Determine the (X, Y) coordinate at the center of the cell enclosing the given text.  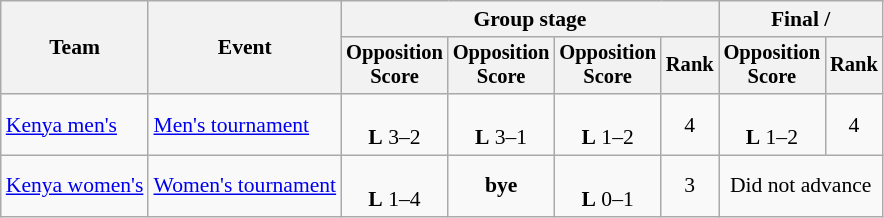
bye (502, 186)
Kenya men's (75, 124)
Final / (801, 19)
Men's tournament (244, 124)
Event (244, 48)
Women's tournament (244, 186)
Kenya women's (75, 186)
3 (690, 186)
Did not advance (801, 186)
L 3–1 (502, 124)
Group stage (530, 19)
L 3–2 (394, 124)
L 0–1 (608, 186)
Team (75, 48)
L 1–4 (394, 186)
